From the cell containing the given text, extract its center point as [X, Y] coordinate. 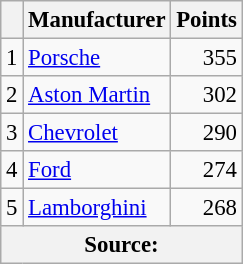
268 [206, 208]
1 [12, 58]
4 [12, 170]
Points [206, 20]
302 [206, 95]
290 [206, 133]
Ford [97, 170]
Source: [122, 245]
Chevrolet [97, 133]
355 [206, 58]
3 [12, 133]
2 [12, 95]
Manufacturer [97, 20]
Lamborghini [97, 208]
Aston Martin [97, 95]
274 [206, 170]
5 [12, 208]
Porsche [97, 58]
